Scan for the cell matching the given text and deliver its (X, Y) coordinate at center. 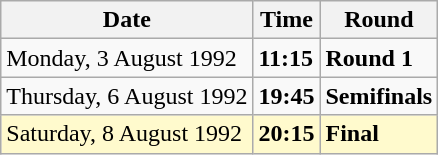
19:45 (286, 96)
Round (379, 20)
Thursday, 6 August 1992 (127, 96)
20:15 (286, 134)
Final (379, 134)
Date (127, 20)
11:15 (286, 58)
Time (286, 20)
Round 1 (379, 58)
Semifinals (379, 96)
Saturday, 8 August 1992 (127, 134)
Monday, 3 August 1992 (127, 58)
